For the text-containing cell, return its midpoint in [X, Y] coordinate format. 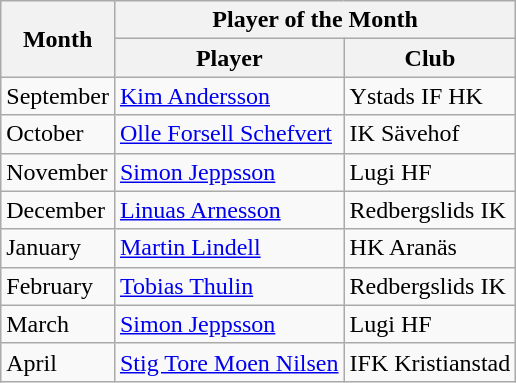
Martin Lindell [229, 248]
Stig Tore Moen Nilsen [229, 362]
HK Aranäs [430, 248]
Month [58, 39]
Ystads IF HK [430, 96]
Club [430, 58]
September [58, 96]
Olle Forsell Schefvert [229, 134]
November [58, 172]
Linuas Arnesson [229, 210]
December [58, 210]
October [58, 134]
Tobias Thulin [229, 286]
Player of the Month [314, 20]
IK Sävehof [430, 134]
February [58, 286]
IFK Kristianstad [430, 362]
Player [229, 58]
Kim Andersson [229, 96]
January [58, 248]
April [58, 362]
March [58, 324]
